Output the [X, Y] coordinate of the center of the cell containing the given text.  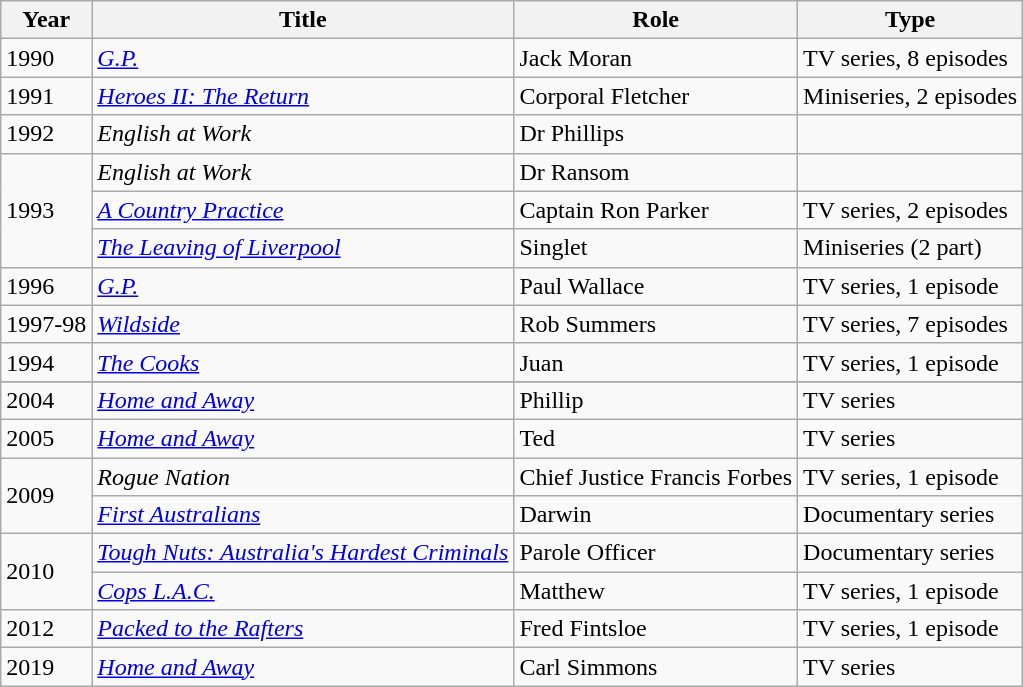
Type [910, 20]
Dr Phillips [656, 134]
Parole Officer [656, 553]
2009 [46, 496]
A Country Practice [303, 210]
1996 [46, 286]
Singlet [656, 248]
1991 [46, 96]
Captain Ron Parker [656, 210]
Wildside [303, 324]
Darwin [656, 515]
Dr Ransom [656, 172]
The Leaving of Liverpool [303, 248]
2012 [46, 629]
Year [46, 20]
Ted [656, 438]
1993 [46, 210]
Chief Justice Francis Forbes [656, 477]
2019 [46, 667]
Miniseries, 2 episodes [910, 96]
TV series, 2 episodes [910, 210]
Paul Wallace [656, 286]
2005 [46, 438]
Heroes II: The Return [303, 96]
TV series, 7 episodes [910, 324]
2010 [46, 572]
1992 [46, 134]
Carl Simmons [656, 667]
Miniseries (2 part) [910, 248]
1997-98 [46, 324]
Tough Nuts: Australia's Hardest Criminals [303, 553]
Matthew [656, 591]
1994 [46, 362]
Juan [656, 362]
1990 [46, 58]
2004 [46, 400]
Rob Summers [656, 324]
Role [656, 20]
Corporal Fletcher [656, 96]
Fred Fintsloe [656, 629]
Jack Moran [656, 58]
Title [303, 20]
The Cooks [303, 362]
Rogue Nation [303, 477]
Cops L.A.C. [303, 591]
TV series, 8 episodes [910, 58]
Phillip [656, 400]
Packed to the Rafters [303, 629]
First Australians [303, 515]
